Pinpoint the cell where the given text exists, returning its (X, Y) midpoint coordinate. 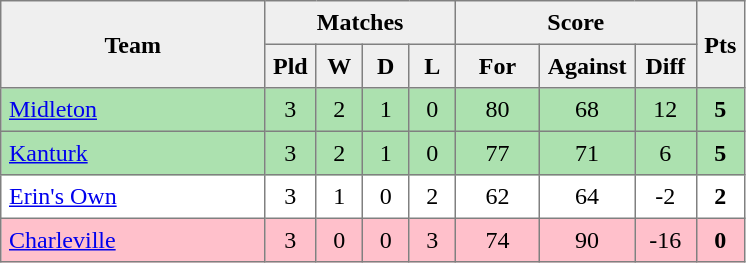
90 (586, 240)
68 (586, 110)
62 (497, 197)
Midleton (133, 110)
6 (666, 153)
77 (497, 153)
Pld (290, 66)
Kanturk (133, 153)
74 (497, 240)
D (385, 66)
12 (666, 110)
80 (497, 110)
-2 (666, 197)
71 (586, 153)
L (432, 66)
Diff (666, 66)
Charleville (133, 240)
For (497, 66)
Matches (360, 23)
Score (576, 23)
Erin's Own (133, 197)
Pts (720, 44)
W (339, 66)
Against (586, 66)
Team (133, 44)
64 (586, 197)
-16 (666, 240)
